Search for the cell housing the specified text and yield its [X, Y] center coordinate. 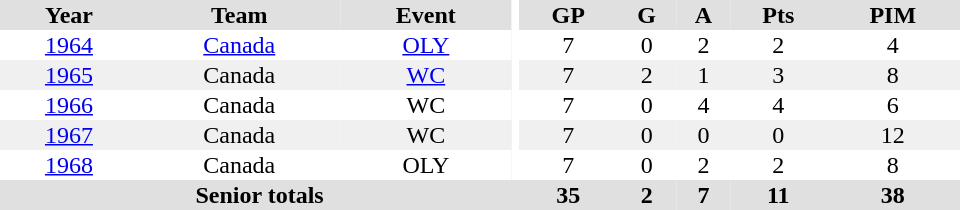
3 [778, 75]
38 [893, 195]
6 [893, 105]
1965 [69, 75]
1968 [69, 165]
35 [568, 195]
A [704, 15]
GP [568, 15]
Team [240, 15]
1 [704, 75]
1967 [69, 135]
Senior totals [260, 195]
Year [69, 15]
1966 [69, 105]
1964 [69, 45]
12 [893, 135]
Pts [778, 15]
PIM [893, 15]
11 [778, 195]
Event [426, 15]
G [646, 15]
